Output the [X, Y] coordinate of the center of the cell containing the given text.  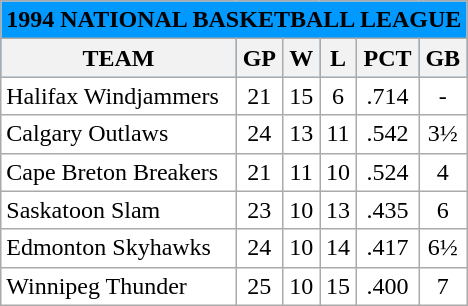
.435 [388, 210]
Edmonton Skyhawks [118, 248]
1994 NATIONAL BASKETBALL LEAGUE [234, 20]
PCT [388, 58]
GP [260, 58]
.524 [388, 172]
.400 [388, 286]
GB [443, 58]
25 [260, 286]
Cape Breton Breakers [118, 172]
Saskatoon Slam [118, 210]
4 [443, 172]
23 [260, 210]
L [338, 58]
Calgary Outlaws [118, 134]
W [302, 58]
Winnipeg Thunder [118, 286]
TEAM [118, 58]
6½ [443, 248]
7 [443, 286]
3½ [443, 134]
.417 [388, 248]
Halifax Windjammers [118, 96]
.714 [388, 96]
14 [338, 248]
.542 [388, 134]
- [443, 96]
